Capture the cell that displays the provided text and extract its [x, y] central coordinate. 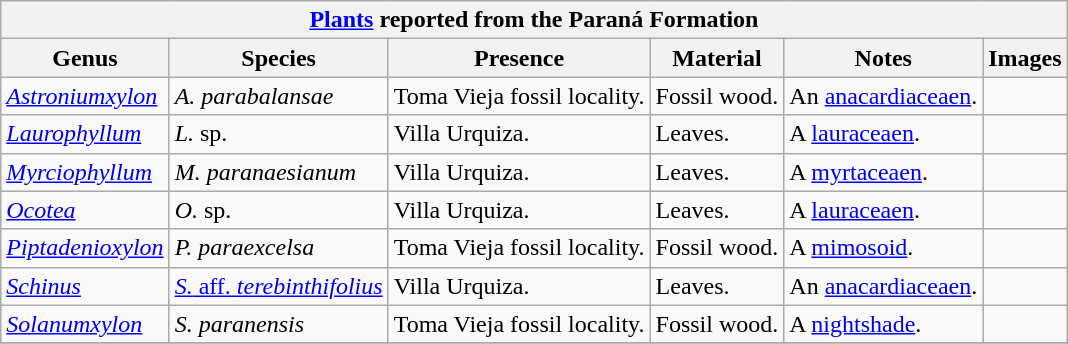
Solanumxylon [85, 324]
Laurophyllum [85, 134]
Notes [884, 58]
M. paranaesianum [278, 172]
L. sp. [278, 134]
Piptadenioxylon [85, 248]
S. aff. terebinthifolius [278, 286]
Presence [519, 58]
Ocotea [85, 210]
A. parabalansae [278, 96]
P. paraexcelsa [278, 248]
Images [1025, 58]
A myrtaceaen. [884, 172]
Schinus [85, 286]
Material [717, 58]
Astroniumxylon [85, 96]
Genus [85, 58]
Plants reported from the Paraná Formation [534, 20]
A nightshade. [884, 324]
Myrciophyllum [85, 172]
S. paranensis [278, 324]
A mimosoid. [884, 248]
O. sp. [278, 210]
Species [278, 58]
